Output the (X, Y) coordinate of the center of the cell containing the given text.  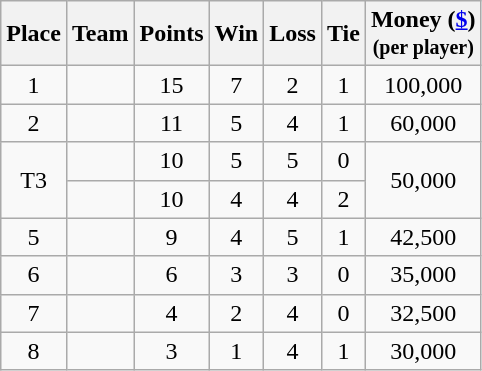
Tie (343, 34)
8 (34, 351)
32,500 (423, 313)
15 (172, 85)
Place (34, 34)
42,500 (423, 237)
Team (100, 34)
Loss (293, 34)
Points (172, 34)
100,000 (423, 85)
T3 (34, 180)
60,000 (423, 123)
50,000 (423, 180)
35,000 (423, 275)
11 (172, 123)
30,000 (423, 351)
9 (172, 237)
Money ($)(per player) (423, 34)
Win (236, 34)
